Scan for the cell matching the given text and deliver its [x, y] coordinate at center. 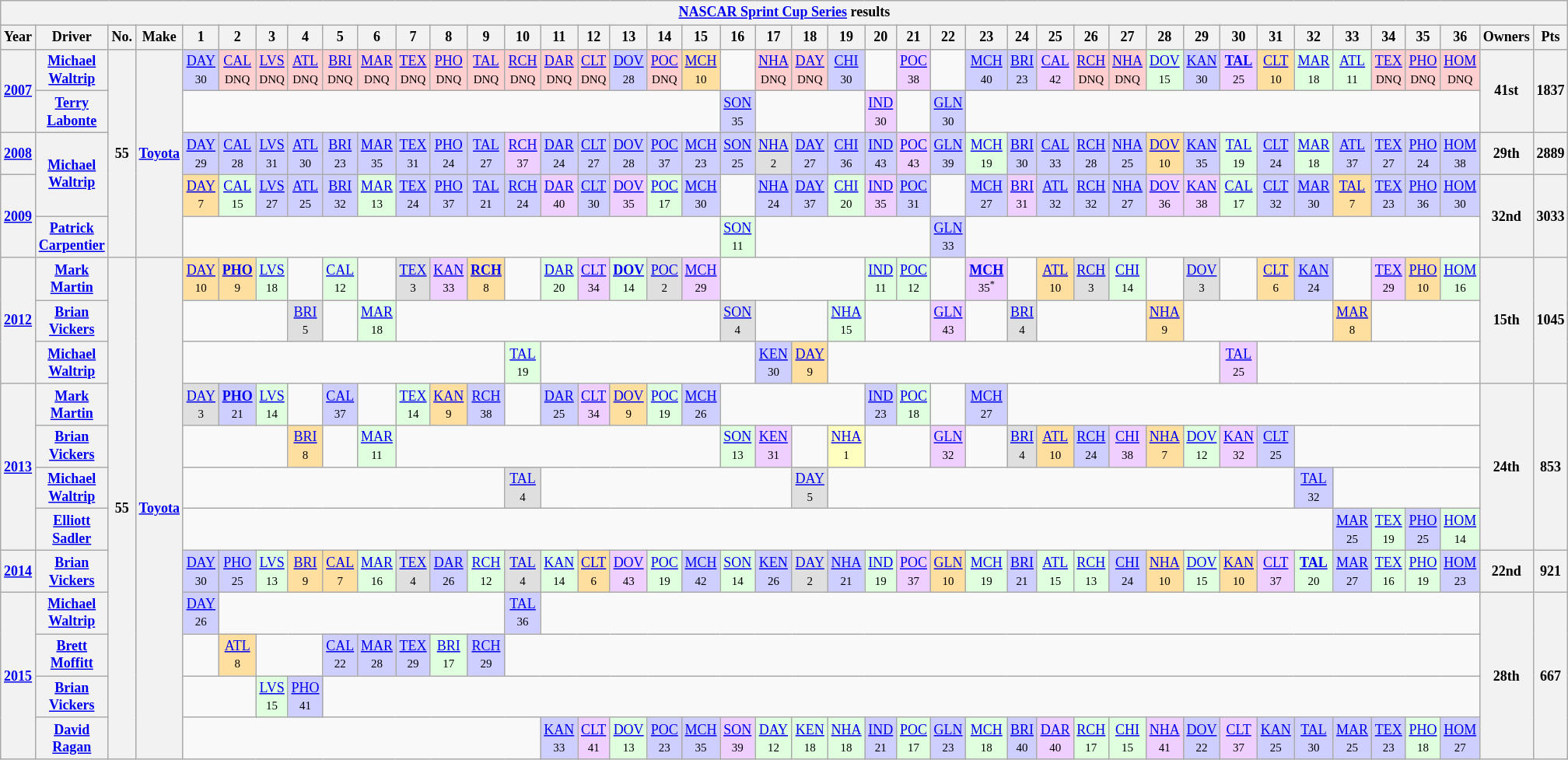
KAN10 [1239, 572]
MAR27 [1353, 572]
LVS13 [272, 572]
BRI5 [305, 321]
CAL42 [1055, 70]
HOM27 [1461, 738]
BRI32 [341, 195]
DOV10 [1164, 153]
GLN32 [948, 447]
CLT30 [594, 195]
ATL30 [305, 153]
7 [413, 37]
27 [1128, 37]
ATLDNQ [305, 70]
DAY10 [201, 278]
CAL37 [341, 405]
MCH26 [701, 405]
PHO41 [305, 697]
KAN25 [1276, 738]
21 [914, 37]
MAR30 [1314, 195]
NHA15 [846, 321]
CLT24 [1276, 153]
2008 [19, 153]
MAR11 [377, 447]
Driver [72, 37]
41st [1506, 90]
Year [19, 37]
DOV36 [1164, 195]
ATL11 [1353, 70]
NHA25 [1128, 153]
KAN24 [1314, 278]
KAN38 [1202, 195]
MCH42 [701, 572]
DAY37 [810, 195]
CAL15 [237, 195]
DARDNQ [559, 70]
MCH18 [986, 738]
DOV14 [628, 278]
PHO37 [449, 195]
BRI8 [305, 447]
MARDNQ [377, 70]
29th [1506, 153]
BRI9 [305, 572]
TEX19 [1388, 530]
LVS27 [272, 195]
NHA27 [1128, 195]
14 [664, 37]
1045 [1551, 320]
CHI24 [1128, 572]
NASCAR Sprint Cup Series results [784, 12]
NHA18 [846, 738]
30 [1239, 37]
CLT10 [1276, 70]
No. [121, 37]
TEX24 [413, 195]
5 [341, 37]
28th [1506, 675]
NHA21 [846, 572]
PHO36 [1423, 195]
DOV35 [628, 195]
SON11 [737, 237]
921 [1551, 572]
15 [701, 37]
9 [487, 37]
RCH28 [1091, 153]
11 [559, 37]
HOM16 [1461, 278]
NHA41 [1164, 738]
MCH35* [986, 278]
RCH17 [1091, 738]
CLT41 [594, 738]
KEN26 [774, 572]
POC38 [914, 70]
BRI21 [1022, 572]
RCH13 [1091, 572]
CHI36 [846, 153]
16 [737, 37]
4 [305, 37]
MAR35 [377, 153]
RCH29 [487, 655]
6 [377, 37]
CHI38 [1128, 447]
GLN23 [948, 738]
20 [880, 37]
TEX27 [1388, 153]
KAN30 [1202, 70]
BRIDNQ [341, 70]
NHA1 [846, 447]
PHO10 [1423, 278]
NHA9 [1164, 321]
LVS15 [272, 697]
NHA24 [774, 195]
DAR26 [449, 572]
Terry Labonte [72, 112]
CAL28 [237, 153]
TEX3 [413, 278]
HOM38 [1461, 153]
29 [1202, 37]
18 [810, 37]
IND11 [880, 278]
KEN18 [810, 738]
24th [1506, 467]
IND43 [880, 153]
POC43 [914, 153]
KAN9 [449, 405]
HOMDNQ [1461, 70]
SON4 [737, 321]
IND23 [880, 405]
DAY26 [201, 613]
36 [1461, 37]
CAL17 [1239, 195]
BRI31 [1022, 195]
17 [774, 37]
DAY9 [810, 362]
SON14 [737, 572]
MCH10 [701, 70]
ATL8 [237, 655]
DOV22 [1202, 738]
LVS18 [272, 278]
PHO21 [237, 405]
24 [1022, 37]
IND30 [880, 112]
34 [1388, 37]
33 [1353, 37]
DAY2 [810, 572]
CHI20 [846, 195]
TEX4 [413, 572]
DOV13 [628, 738]
ATL32 [1055, 195]
CAL33 [1055, 153]
NHA7 [1164, 447]
CLT25 [1276, 447]
HOM30 [1461, 195]
LVSDNQ [272, 70]
DOV12 [1202, 447]
POC2 [664, 278]
MCH23 [701, 153]
CALDNQ [237, 70]
SON35 [737, 112]
2015 [19, 675]
CAL22 [341, 655]
MCH30 [701, 195]
HOM23 [1461, 572]
KAN35 [1202, 153]
DAY12 [774, 738]
2009 [19, 216]
KEN31 [774, 447]
TAL27 [487, 153]
2889 [1551, 153]
ATL15 [1055, 572]
RCH8 [487, 278]
POC12 [914, 278]
1 [201, 37]
ATL25 [305, 195]
IND35 [880, 195]
Brett Moffitt [72, 655]
26 [1091, 37]
MCH29 [701, 278]
RCH38 [487, 405]
TAL20 [1314, 572]
TAL21 [487, 195]
TAL30 [1314, 738]
IND21 [880, 738]
CLT27 [594, 153]
NHA10 [1164, 572]
MCH40 [986, 70]
Pts [1551, 37]
GLN30 [948, 112]
BRI30 [1022, 153]
TAL7 [1353, 195]
23 [986, 37]
CHI30 [846, 70]
DAY27 [810, 153]
PHO9 [237, 278]
22nd [1506, 572]
8 [449, 37]
DOV3 [1202, 278]
CAL12 [341, 278]
TAL36 [523, 613]
22 [948, 37]
CHI14 [1128, 278]
28 [1164, 37]
2013 [19, 467]
SON13 [737, 447]
2014 [19, 572]
667 [1551, 675]
TEX16 [1388, 572]
1837 [1551, 90]
NHA2 [774, 153]
David Ragan [72, 738]
GLN43 [948, 321]
POCDNQ [664, 70]
RCH3 [1091, 278]
2012 [19, 320]
Owners [1506, 37]
DOV9 [628, 405]
3 [272, 37]
RCH12 [487, 572]
32nd [1506, 216]
POC31 [914, 195]
LVS31 [272, 153]
13 [628, 37]
Elliott Sadler [72, 530]
MAR28 [377, 655]
DAY29 [201, 153]
IND19 [880, 572]
MAR16 [377, 572]
DAY5 [810, 488]
31 [1276, 37]
TEX14 [413, 405]
GLN33 [948, 237]
GLN10 [948, 572]
MAR13 [377, 195]
HOM14 [1461, 530]
Make [159, 37]
35 [1423, 37]
TEX31 [413, 153]
SON25 [737, 153]
DAR20 [559, 278]
25 [1055, 37]
MCH35 [701, 738]
PHO18 [1423, 738]
19 [846, 37]
KEN30 [774, 362]
3033 [1551, 216]
BRI40 [1022, 738]
DAR25 [559, 405]
2007 [19, 90]
15th [1506, 320]
DOV43 [628, 572]
CHI15 [1128, 738]
SON39 [737, 738]
BRI17 [449, 655]
DAR24 [559, 153]
DAY7 [201, 195]
Patrick Carpentier [72, 237]
DAY3 [201, 405]
LVS14 [272, 405]
CLT32 [1276, 195]
RCH37 [523, 153]
POC18 [914, 405]
TAL32 [1314, 488]
CLTDNQ [594, 70]
853 [1551, 467]
RCH32 [1091, 195]
TALDNQ [487, 70]
KAN32 [1239, 447]
KAN14 [559, 572]
2 [237, 37]
MAR8 [1353, 321]
32 [1314, 37]
ATL37 [1353, 153]
PHO19 [1423, 572]
POC23 [664, 738]
10 [523, 37]
12 [594, 37]
GLN39 [948, 153]
DAYDNQ [810, 70]
CAL7 [341, 572]
